Extract the [x, y] coordinate from the center of the cell holding the provided text.  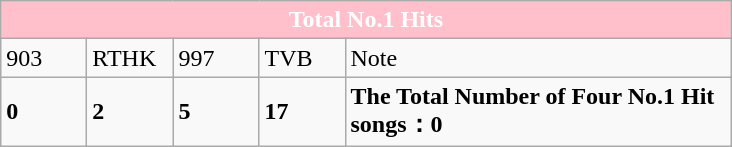
997 [216, 58]
RTHK [130, 58]
903 [44, 58]
5 [216, 112]
Note [538, 58]
2 [130, 112]
The Total Number of Four No.1 Hit songs：0 [538, 112]
0 [44, 112]
Total No.1 Hits [366, 20]
17 [302, 112]
TVB [302, 58]
